Return the (X, Y) coordinate for the center point of the cell that contains the specified text.  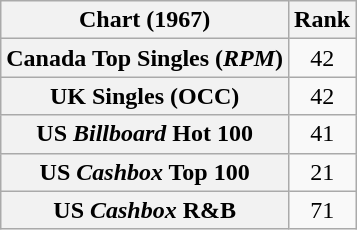
US Billboard Hot 100 (145, 134)
US Cashbox R&B (145, 210)
41 (322, 134)
Canada Top Singles (RPM) (145, 58)
US Cashbox Top 100 (145, 172)
Rank (322, 20)
Chart (1967) (145, 20)
71 (322, 210)
21 (322, 172)
UK Singles (OCC) (145, 96)
